Return (X, Y) of the center of cell containing provided text 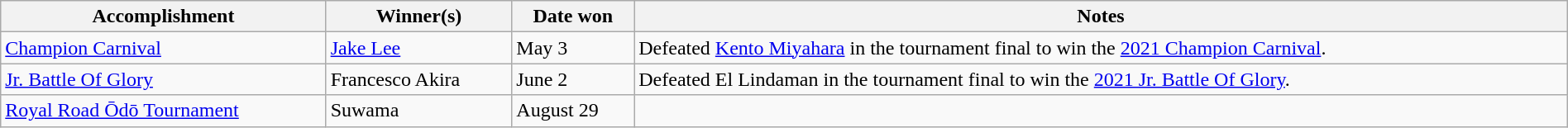
Notes (1102, 17)
June 2 (573, 79)
Champion Carnival (164, 48)
Defeated Kento Miyahara in the tournament final to win the 2021 Champion Carnival. (1102, 48)
Accomplishment (164, 17)
Jake Lee (418, 48)
Jr. Battle Of Glory (164, 79)
Date won (573, 17)
Royal Road Ōdō Tournament (164, 111)
May 3 (573, 48)
Suwama (418, 111)
Winner(s) (418, 17)
August 29 (573, 111)
Francesco Akira (418, 79)
Defeated El Lindaman in the tournament final to win the 2021 Jr. Battle Of Glory. (1102, 79)
